Detect which cell encompasses the target text, then output its (X, Y) center coordinate. 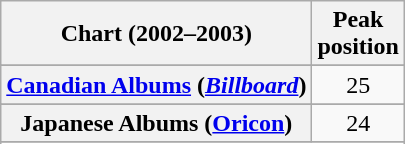
Chart (2002–2003) (156, 34)
24 (358, 123)
Japanese Albums (Oricon) (156, 123)
Peak position (358, 34)
Canadian Albums (Billboard) (156, 85)
25 (358, 85)
